Locate the cell with the specified text and output its (x, y) center coordinate. 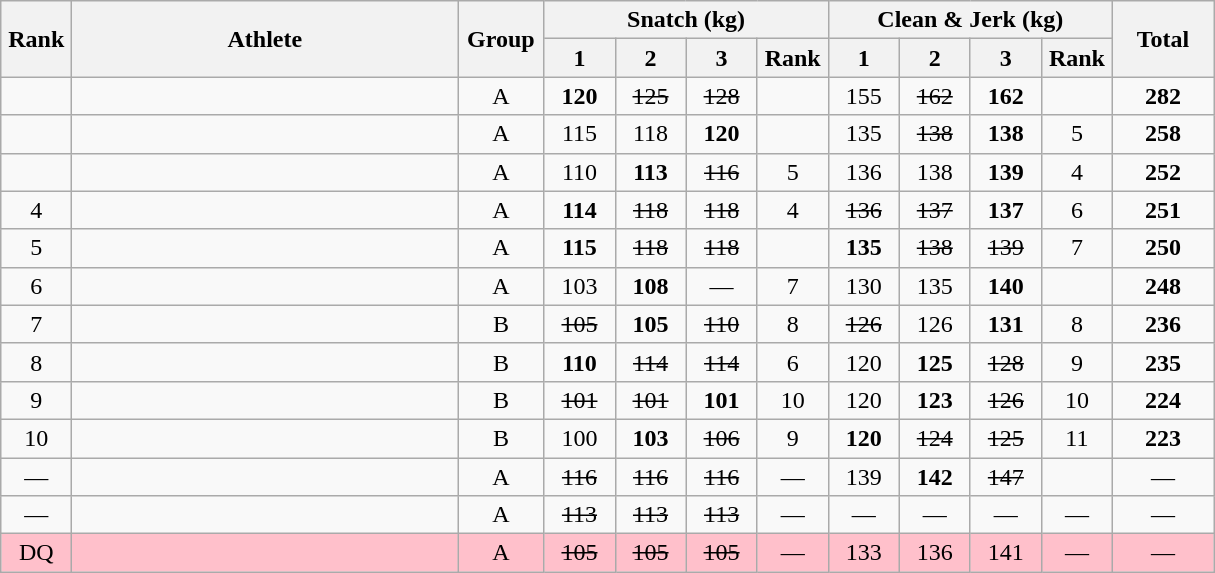
106 (722, 438)
250 (1162, 248)
Total (1162, 39)
142 (934, 477)
130 (864, 286)
131 (1006, 324)
Clean & Jerk (kg) (970, 20)
224 (1162, 400)
DQ (36, 553)
258 (1162, 134)
282 (1162, 96)
Snatch (kg) (686, 20)
Group (501, 39)
248 (1162, 286)
141 (1006, 553)
140 (1006, 286)
155 (864, 96)
147 (1006, 477)
124 (934, 438)
236 (1162, 324)
100 (580, 438)
108 (650, 286)
Athlete (265, 39)
133 (864, 553)
251 (1162, 210)
11 (1076, 438)
235 (1162, 362)
252 (1162, 172)
123 (934, 400)
223 (1162, 438)
